Capture the cell that displays the provided text and extract its (X, Y) central coordinate. 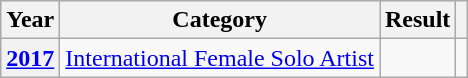
Result (418, 20)
2017 (30, 58)
Year (30, 20)
Category (220, 20)
International Female Solo Artist (220, 58)
